Search for the cell housing the specified text and yield its (X, Y) center coordinate. 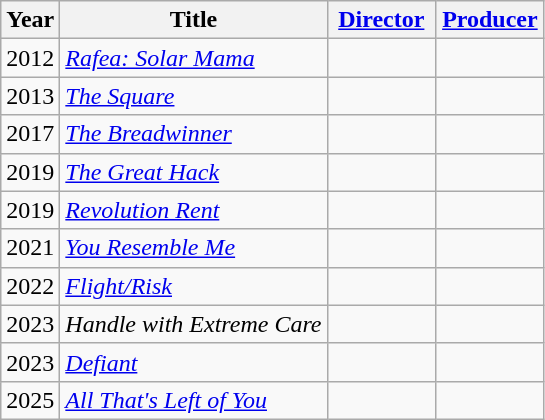
Defiant (194, 362)
2022 (30, 286)
The Great Hack (194, 172)
2021 (30, 248)
The Breadwinner (194, 134)
2012 (30, 58)
You Resemble Me (194, 248)
Year (30, 20)
2017 (30, 134)
Rafea: Solar Mama (194, 58)
All That's Left of You (194, 400)
Revolution Rent (194, 210)
Director (382, 20)
Handle with Extreme Care (194, 324)
Title (194, 20)
2025 (30, 400)
The Square (194, 96)
2013 (30, 96)
Producer (490, 20)
Flight/Risk (194, 286)
